Determine the (x, y) coordinate at the center of the cell enclosing the given text.  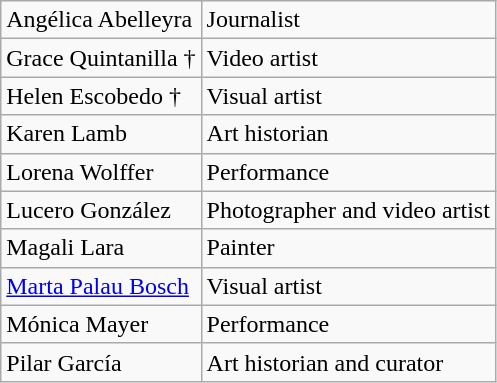
Art historian and curator (348, 362)
Photographer and video artist (348, 210)
Grace Quintanilla † (101, 58)
Helen Escobedo † (101, 96)
Lorena Wolffer (101, 172)
Karen Lamb (101, 134)
Pilar García (101, 362)
Video artist (348, 58)
Lucero González (101, 210)
Magali Lara (101, 248)
Angélica Abelleyra (101, 20)
Journalist (348, 20)
Marta Palau Bosch (101, 286)
Painter (348, 248)
Art historian (348, 134)
Mónica Mayer (101, 324)
